For the text-containing cell, return its midpoint in (X, Y) coordinate format. 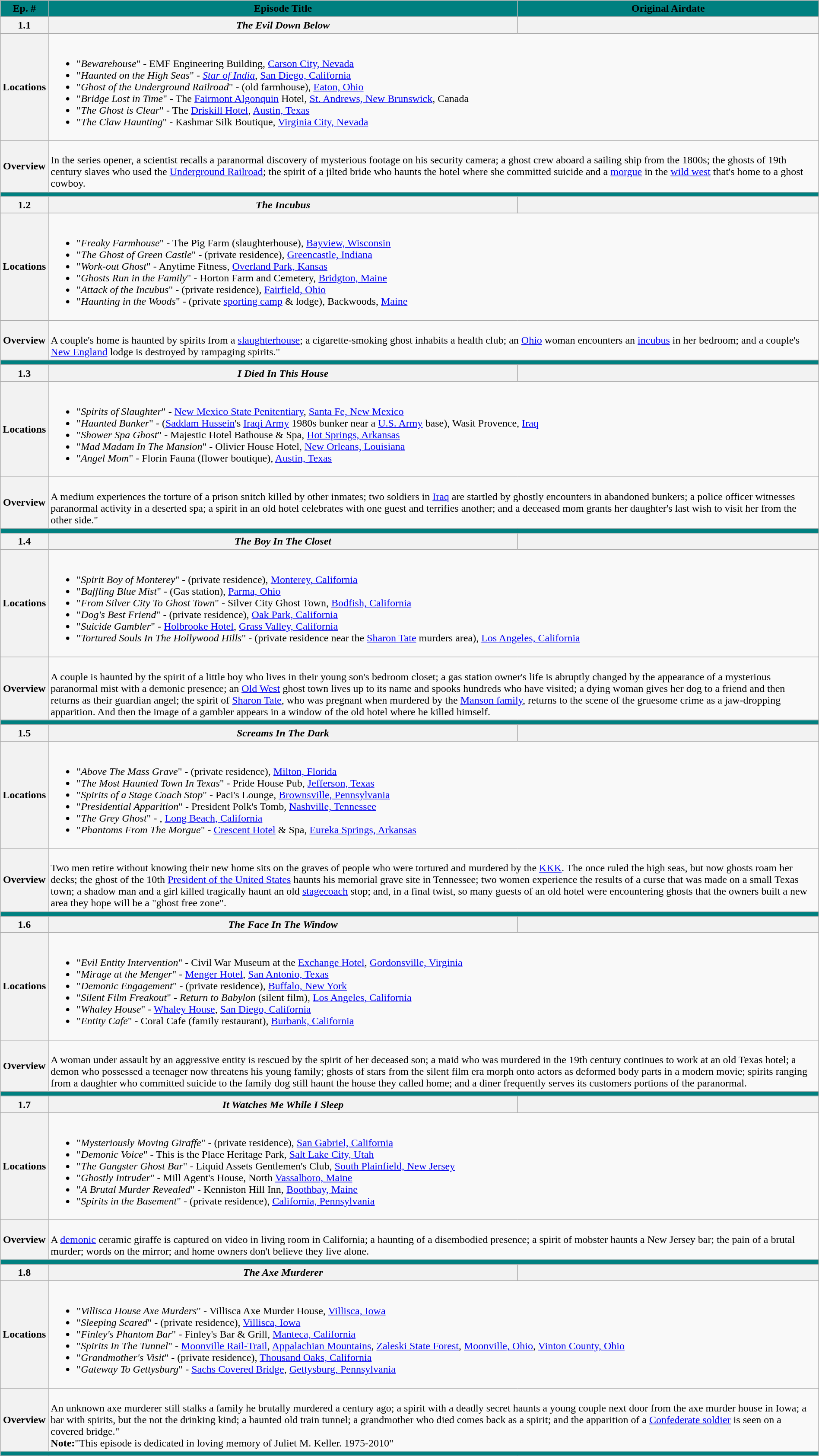
Ep. # (24, 9)
1.5 (24, 733)
1.1 (24, 25)
The Axe Murderer (283, 1273)
1.6 (24, 924)
The Incubus (283, 205)
The Evil Down Below (283, 25)
1.8 (24, 1273)
1.7 (24, 1104)
I Died In This House (283, 373)
Original Airdate (668, 9)
The Boy In The Closet (283, 542)
Screams In The Dark (283, 733)
The Face In The Window (283, 924)
1.3 (24, 373)
Episode Title (283, 9)
It Watches Me While I Sleep (283, 1104)
1.2 (24, 205)
1.4 (24, 542)
